Capture the cell that displays the provided text and extract its [x, y] central coordinate. 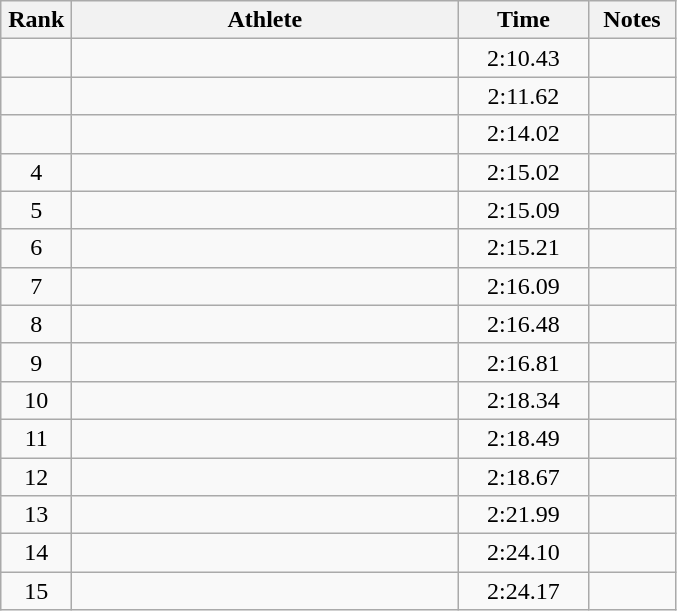
Rank [36, 20]
Notes [632, 20]
10 [36, 400]
5 [36, 210]
2:16.09 [524, 286]
2:21.99 [524, 515]
6 [36, 248]
2:18.49 [524, 438]
7 [36, 286]
Time [524, 20]
2:24.10 [524, 553]
2:15.21 [524, 248]
2:18.34 [524, 400]
2:10.43 [524, 58]
2:15.02 [524, 172]
2:16.48 [524, 324]
9 [36, 362]
12 [36, 477]
11 [36, 438]
2:16.81 [524, 362]
Athlete [265, 20]
2:11.62 [524, 96]
13 [36, 515]
2:18.67 [524, 477]
15 [36, 591]
2:24.17 [524, 591]
8 [36, 324]
14 [36, 553]
2:15.09 [524, 210]
4 [36, 172]
2:14.02 [524, 134]
